Extract the [X, Y] coordinate from the center of the cell holding the provided text.  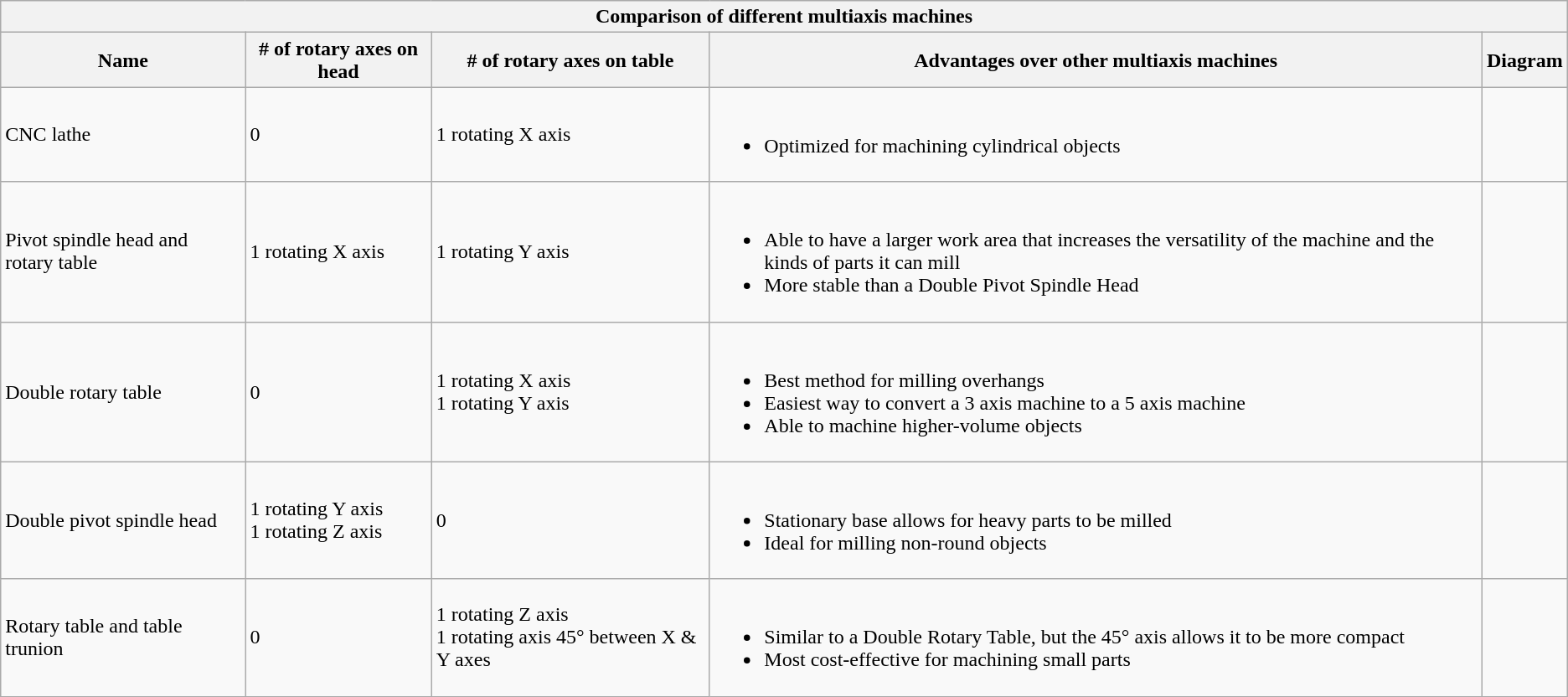
Advantages over other multiaxis machines [1096, 60]
1 rotating X axis1 rotating Y axis [570, 392]
Similar to a Double Rotary Table, but the 45° axis allows it to be more compactMost cost-effective for machining small parts [1096, 638]
Optimized for machining cylindrical objects [1096, 134]
# of rotary axes on head [338, 60]
Rotary table and table trunion [123, 638]
1 rotating Y axis [570, 251]
1 rotating Z axis1 rotating axis 45° between X & Y axes [570, 638]
Double rotary table [123, 392]
Double pivot spindle head [123, 520]
Name [123, 60]
1 rotating Y axis1 rotating Z axis [338, 520]
Best method for milling overhangsEasiest way to convert a 3 axis machine to a 5 axis machineAble to machine higher-volume objects [1096, 392]
Stationary base allows for heavy parts to be milledIdeal for milling non-round objects [1096, 520]
Comparison of different multiaxis machines [784, 17]
Pivot spindle head and rotary table [123, 251]
# of rotary axes on table [570, 60]
CNC lathe [123, 134]
Diagram [1524, 60]
